Search for the cell housing the specified text and yield its [X, Y] center coordinate. 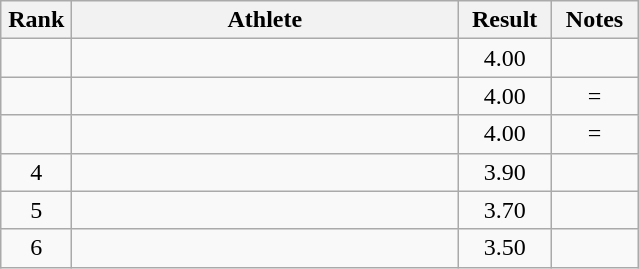
4 [36, 172]
Result [505, 20]
5 [36, 210]
Athlete [265, 20]
3.70 [505, 210]
3.50 [505, 248]
Rank [36, 20]
3.90 [505, 172]
6 [36, 248]
Notes [594, 20]
